Determine the [x, y] coordinate at the center of the cell enclosing the given text.  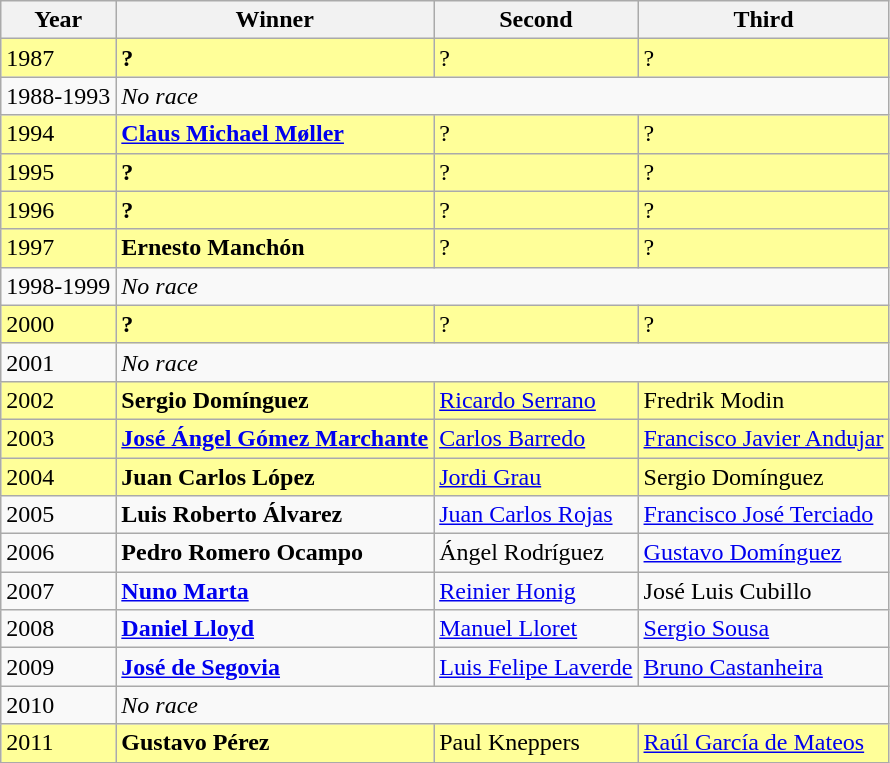
Fredrik Modin [764, 400]
Francisco José Terciado [764, 515]
2003 [58, 438]
Carlos Barredo [536, 438]
Ricardo Serrano [536, 400]
Francisco Javier Andujar [764, 438]
Bruno Castanheira [764, 667]
Nuno Marta [275, 591]
2007 [58, 591]
Claus Michael Møller [275, 134]
2008 [58, 629]
Paul Kneppers [536, 743]
1997 [58, 248]
1995 [58, 172]
1994 [58, 134]
Juan Carlos Rojas [536, 515]
2004 [58, 477]
Year [58, 20]
Juan Carlos López [275, 477]
Luis Roberto Álvarez [275, 515]
Daniel Lloyd [275, 629]
2006 [58, 553]
José Ángel Gómez Marchante [275, 438]
Ángel Rodríguez [536, 553]
Jordi Grau [536, 477]
Third [764, 20]
2001 [58, 362]
Second [536, 20]
Pedro Romero Ocampo [275, 553]
1987 [58, 58]
2000 [58, 324]
2011 [58, 743]
Gustavo Pérez [275, 743]
2009 [58, 667]
2005 [58, 515]
2010 [58, 705]
José Luis Cubillo [764, 591]
1998-1999 [58, 286]
1988-1993 [58, 96]
Reinier Honig [536, 591]
2002 [58, 400]
Ernesto Manchón [275, 248]
Manuel Lloret [536, 629]
Gustavo Domínguez [764, 553]
Luis Felipe Laverde [536, 667]
Raúl García de Mateos [764, 743]
Sergio Sousa [764, 629]
Winner [275, 20]
1996 [58, 210]
José de Segovia [275, 667]
